Provide the (X, Y) coordinate of the cell's center where the given text is located.  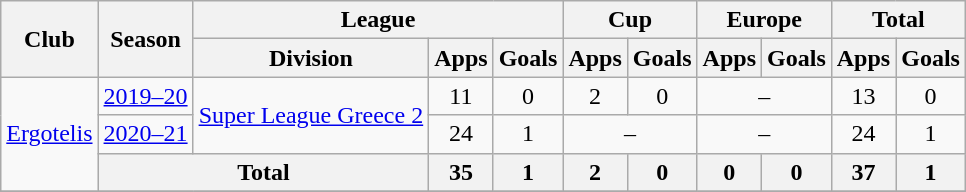
Division (311, 58)
11 (461, 96)
37 (863, 172)
2020–21 (146, 134)
League (378, 20)
Super League Greece 2 (311, 115)
2019–20 (146, 96)
35 (461, 172)
13 (863, 96)
Cup (630, 20)
Ergotelis (50, 134)
Club (50, 39)
Europe (764, 20)
Season (146, 39)
